Provide the (X, Y) coordinate of the cell's center where the given text is located.  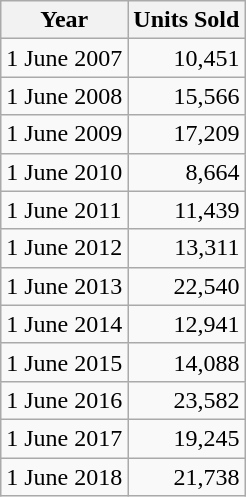
23,582 (186, 400)
1 June 2008 (64, 96)
1 June 2010 (64, 172)
1 June 2015 (64, 362)
17,209 (186, 134)
1 June 2013 (64, 286)
1 June 2011 (64, 210)
8,664 (186, 172)
22,540 (186, 286)
1 June 2017 (64, 438)
12,941 (186, 324)
19,245 (186, 438)
15,566 (186, 96)
13,311 (186, 248)
1 June 2012 (64, 248)
1 June 2016 (64, 400)
1 June 2014 (64, 324)
1 June 2018 (64, 477)
10,451 (186, 58)
1 June 2009 (64, 134)
1 June 2007 (64, 58)
21,738 (186, 477)
11,439 (186, 210)
Year (64, 20)
Units Sold (186, 20)
14,088 (186, 362)
